From the cell containing the given text, extract its center point as (X, Y) coordinate. 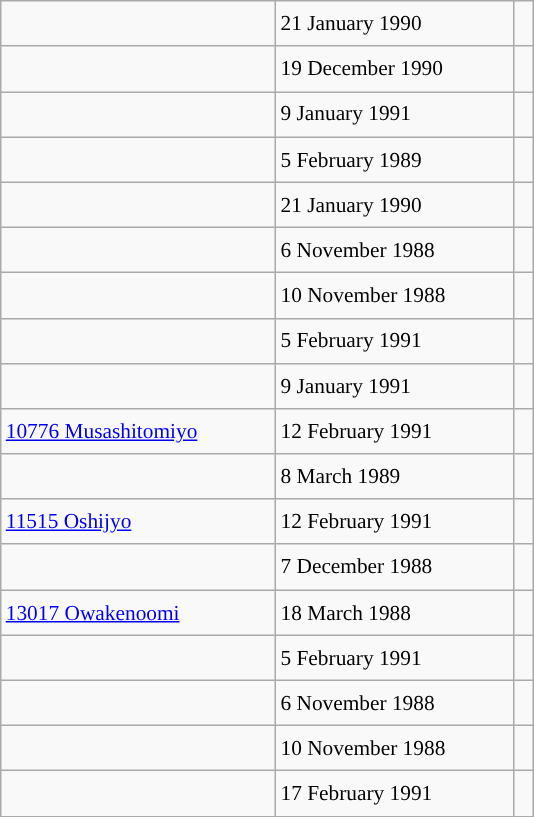
18 March 1988 (394, 612)
13017 Owakenoomi (138, 612)
5 February 1989 (394, 160)
19 December 1990 (394, 68)
10776 Musashitomiyo (138, 432)
11515 Oshijyo (138, 522)
8 March 1989 (394, 476)
17 February 1991 (394, 794)
7 December 1988 (394, 566)
